Pinpoint the cell where the given text exists, returning its (X, Y) midpoint coordinate. 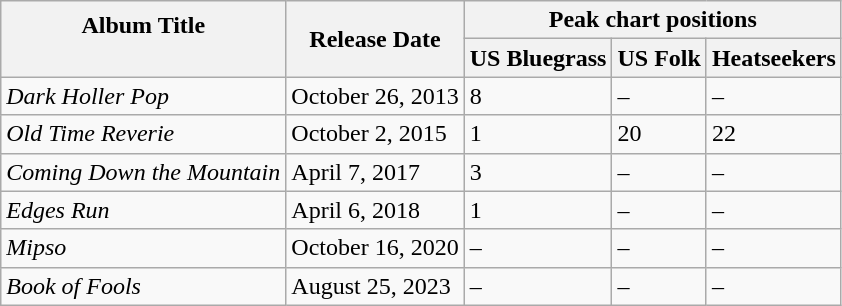
Album Title (144, 39)
April 7, 2017 (375, 172)
Mipso (144, 248)
20 (659, 134)
22 (774, 134)
Book of Fools (144, 286)
April 6, 2018 (375, 210)
Peak chart positions (652, 20)
8 (538, 96)
October 16, 2020 (375, 248)
August 25, 2023 (375, 286)
Coming Down the Mountain (144, 172)
3 (538, 172)
Release Date (375, 39)
October 26, 2013 (375, 96)
Dark Holler Pop (144, 96)
US Folk (659, 58)
Heatseekers (774, 58)
October 2, 2015 (375, 134)
Edges Run (144, 210)
Old Time Reverie (144, 134)
US Bluegrass (538, 58)
